Return (X, Y) of the center of cell containing provided text 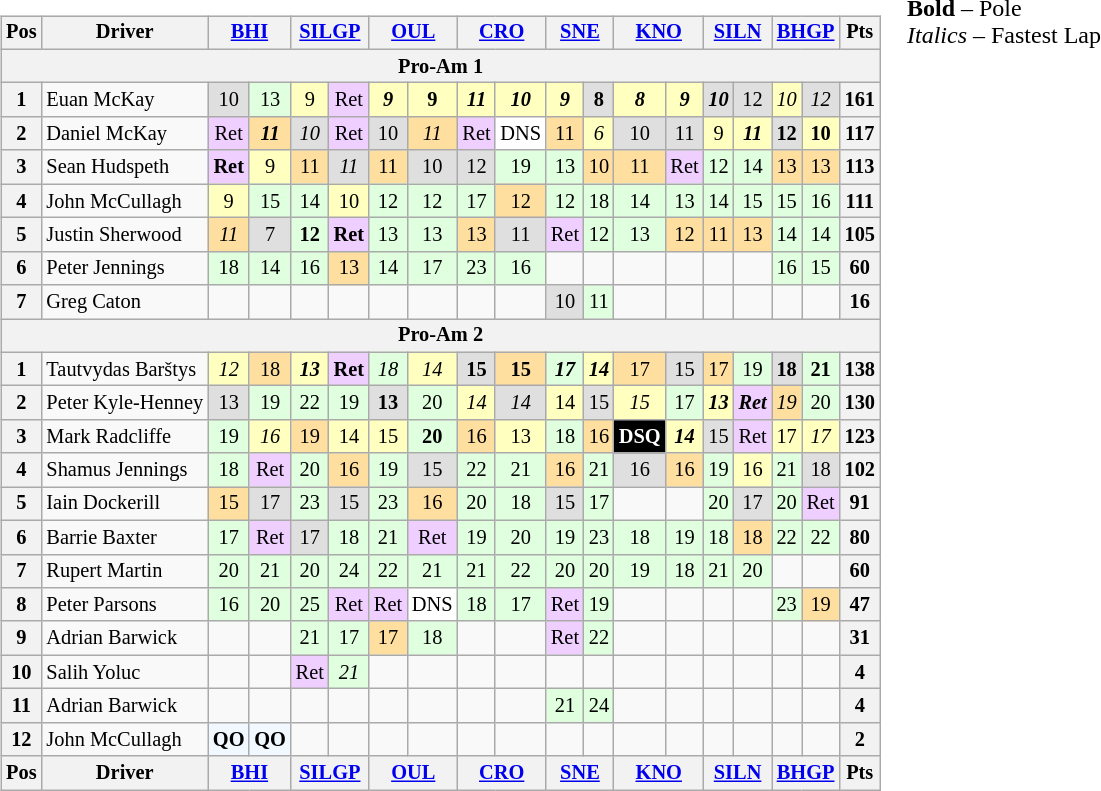
Peter Jennings (124, 268)
105 (860, 235)
Salih Yoluc (124, 672)
Rupert Martin (124, 571)
Pro-Am 2 (440, 336)
130 (860, 403)
Mark Radcliffe (124, 437)
161 (860, 100)
Justin Sherwood (124, 235)
31 (860, 638)
Pro-Am 1 (440, 66)
Barrie Baxter (124, 537)
111 (860, 201)
113 (860, 167)
Shamus Jennings (124, 470)
138 (860, 369)
Greg Caton (124, 302)
Iain Dockerill (124, 504)
Daniel McKay (124, 134)
102 (860, 470)
25 (310, 605)
Peter Parsons (124, 605)
DSQ (640, 437)
Tautvydas Barštys (124, 369)
Euan McKay (124, 100)
117 (860, 134)
80 (860, 537)
Peter Kyle-Henney (124, 403)
123 (860, 437)
Sean Hudspeth (124, 167)
47 (860, 605)
91 (860, 504)
